Return [X, Y] of the center of cell containing provided text 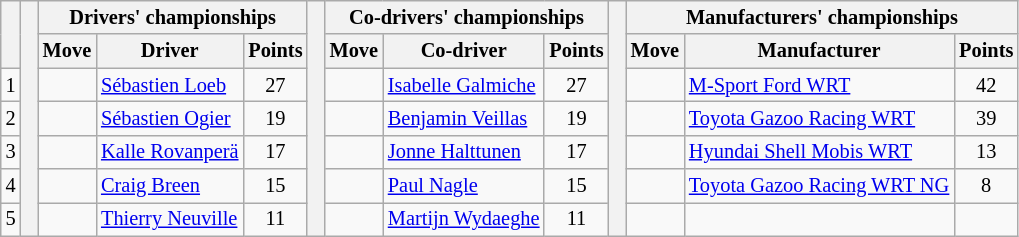
Manufacturer [819, 51]
Thierry Neuville [170, 219]
3 [11, 152]
42 [986, 85]
Sébastien Ogier [170, 118]
Craig Breen [170, 186]
Martijn Wydaeghe [464, 219]
Driver [170, 51]
1 [11, 85]
39 [986, 118]
M-Sport Ford WRT [819, 85]
Manufacturers' championships [822, 17]
Co-drivers' championships [467, 17]
5 [11, 219]
Jonne Halttunen [464, 152]
2 [11, 118]
Kalle Rovanperä [170, 152]
Toyota Gazoo Racing WRT [819, 118]
Benjamin Veillas [464, 118]
Isabelle Galmiche [464, 85]
8 [986, 186]
Toyota Gazoo Racing WRT NG [819, 186]
Drivers' championships [173, 17]
Paul Nagle [464, 186]
Hyundai Shell Mobis WRT [819, 152]
Co-driver [464, 51]
13 [986, 152]
4 [11, 186]
Sébastien Loeb [170, 85]
